Identify which cell holds the provided text, then report its (X, Y) central coordinate. 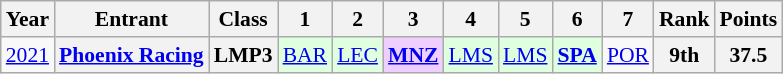
Points (748, 19)
Rank (684, 19)
Class (244, 19)
SPA (578, 55)
2 (358, 19)
MNZ (413, 55)
7 (628, 19)
BAR (306, 55)
9th (684, 55)
Entrant (132, 19)
6 (578, 19)
LEC (358, 55)
Phoenix Racing (132, 55)
5 (526, 19)
2021 (28, 55)
4 (470, 19)
Year (28, 19)
POR (628, 55)
1 (306, 19)
3 (413, 19)
LMP3 (244, 55)
37.5 (748, 55)
